Determine the [X, Y] coordinate at the center of the cell enclosing the given text.  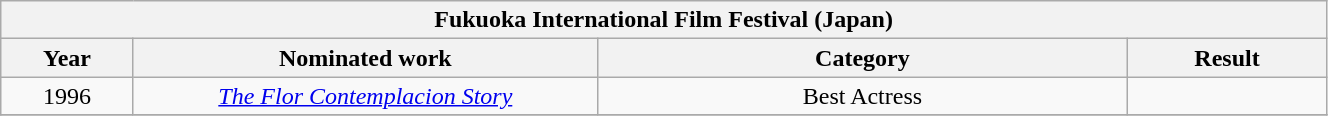
Result [1228, 58]
Best Actress [862, 96]
Fukuoka International Film Festival (Japan) [664, 20]
1996 [68, 96]
The Flor Contemplacion Story [365, 96]
Year [68, 58]
Category [862, 58]
Nominated work [365, 58]
